Capture the cell that displays the provided text and extract its [x, y] central coordinate. 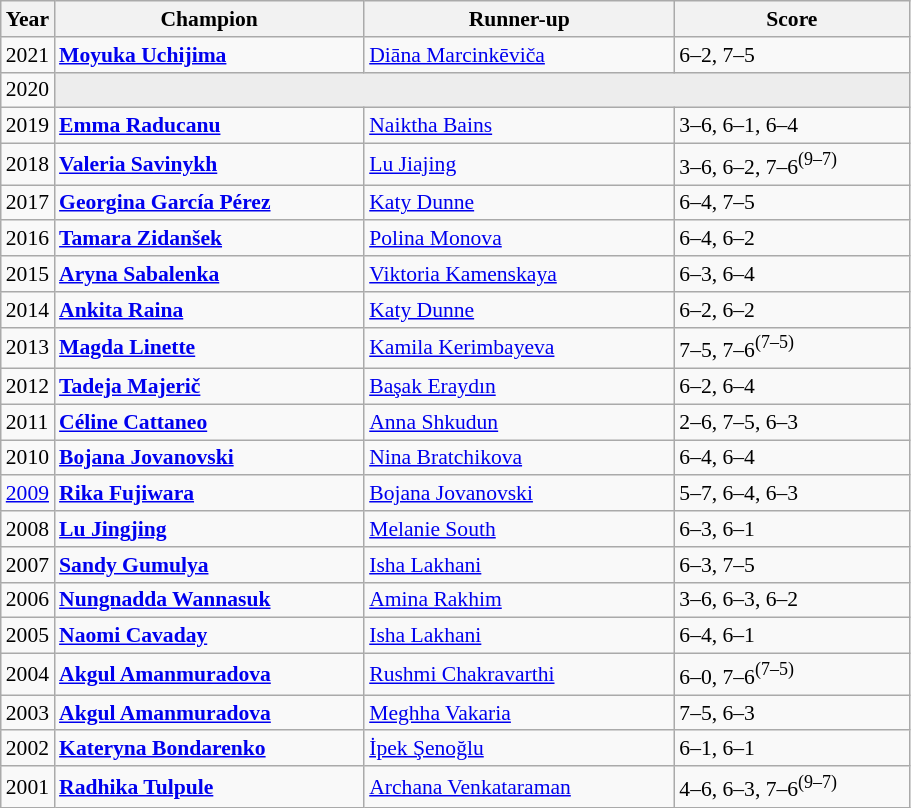
3–6, 6–1, 6–4 [792, 126]
6–2, 7–5 [792, 55]
2012 [28, 387]
7–5, 7–6(7–5) [792, 348]
Moyuka Uchijima [209, 55]
2018 [28, 164]
6–3, 6–1 [792, 529]
Score [792, 19]
Lu Jingjing [209, 529]
Polina Monova [519, 239]
Ankita Raina [209, 310]
5–7, 6–4, 6–3 [792, 494]
2021 [28, 55]
Başak Eraydın [519, 387]
Céline Cattaneo [209, 422]
2004 [28, 674]
Melanie South [519, 529]
2013 [28, 348]
2002 [28, 749]
Meghha Vakaria [519, 713]
6–3, 7–5 [792, 565]
2007 [28, 565]
Tadeja Majerič [209, 387]
Magda Linette [209, 348]
Diāna Marcinkēviča [519, 55]
Radhika Tulpule [209, 786]
2009 [28, 494]
Naomi Cavaday [209, 636]
6–1, 6–1 [792, 749]
2011 [28, 422]
Year [28, 19]
Sandy Gumulya [209, 565]
3–6, 6–2, 7–6(9–7) [792, 164]
Anna Shkudun [519, 422]
Rika Fujiwara [209, 494]
2020 [28, 90]
Georgina García Pérez [209, 203]
2001 [28, 786]
6–2, 6–2 [792, 310]
Kateryna Bondarenko [209, 749]
4–6, 6–3, 7–6(9–7) [792, 786]
Champion [209, 19]
2019 [28, 126]
Naiktha Bains [519, 126]
2005 [28, 636]
6–4, 6–2 [792, 239]
6–4, 6–1 [792, 636]
6–3, 6–4 [792, 274]
Rushmi Chakravarthi [519, 674]
6–4, 6–4 [792, 458]
Runner-up [519, 19]
2003 [28, 713]
İpek Şenoğlu [519, 749]
2008 [28, 529]
Viktoria Kamenskaya [519, 274]
Lu Jiajing [519, 164]
2010 [28, 458]
2–6, 7–5, 6–3 [792, 422]
Archana Venkataraman [519, 786]
6–4, 7–5 [792, 203]
7–5, 6–3 [792, 713]
2014 [28, 310]
6–0, 7–6(7–5) [792, 674]
6–2, 6–4 [792, 387]
2015 [28, 274]
Aryna Sabalenka [209, 274]
Emma Raducanu [209, 126]
Nungnadda Wannasuk [209, 601]
Amina Rakhim [519, 601]
Nina Bratchikova [519, 458]
Tamara Zidanšek [209, 239]
Kamila Kerimbayeva [519, 348]
2016 [28, 239]
2017 [28, 203]
3–6, 6–3, 6–2 [792, 601]
Valeria Savinykh [209, 164]
2006 [28, 601]
